Locate the cell with the specified text and output its [x, y] center coordinate. 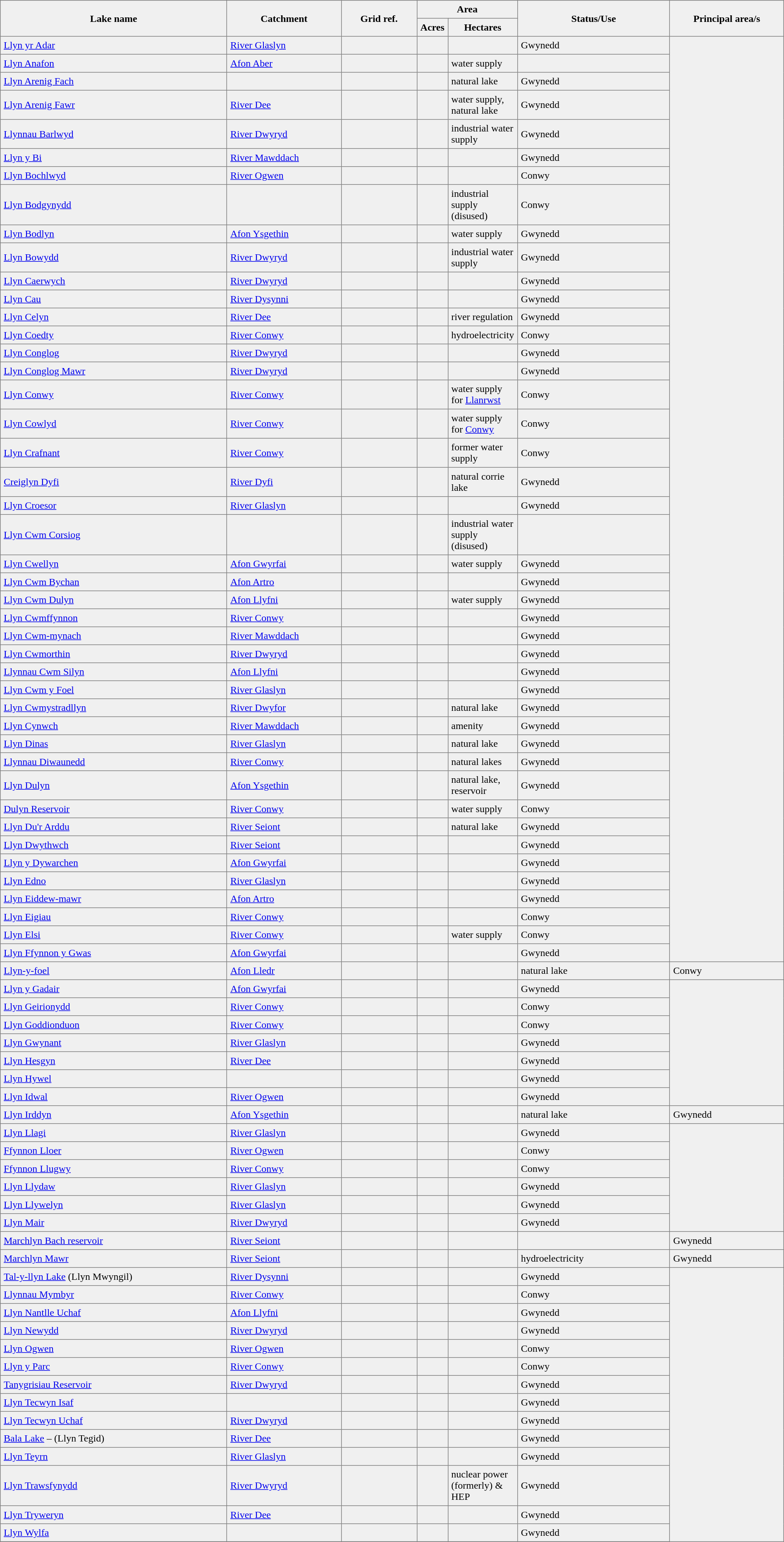
Llyn y Parc [114, 1367]
former water supply [483, 453]
Llyn Cwmorthin [114, 654]
Acres [433, 27]
Llynnau Cwm Silyn [114, 672]
Llyn Bowydd [114, 257]
industrial supply (disused) [483, 205]
Llyn Llagi [114, 1133]
Marchlyn Mawr [114, 1259]
Llyn Llywelyn [114, 1205]
Llyn Du'r Arddu [114, 827]
Llyn Eiddew-mawr [114, 899]
Llyn Crafnant [114, 453]
Llynnau Mymbyr [114, 1295]
Hectares [483, 27]
Llyn Conwy [114, 394]
natural lakes [483, 762]
Llynnau Barlwyd [114, 134]
nuclear power (formerly) & HEP [483, 1486]
Ffynnon Lloer [114, 1151]
Llyn Arenig Fach [114, 81]
Llyn Cau [114, 299]
Llyn Cwmffynnon [114, 618]
Llyn Hesgyn [114, 1061]
Llyn Cwm Dulyn [114, 600]
Llyn Dulyn [114, 785]
Llyn Cwmystradllyn [114, 708]
Llyn Croesor [114, 506]
Grid ref. [379, 18]
Llyn Tecwyn Isaf [114, 1403]
Llynnau Diwaunedd [114, 762]
Catchment [284, 18]
Llyn Cwm Corsiog [114, 535]
Llyn Arenig Fawr [114, 105]
Llyn Idwal [114, 1097]
water supply for Conwy [483, 423]
Llyn Irddyn [114, 1115]
Llyn Dinas [114, 744]
Marchlyn Bach reservoir [114, 1241]
Llyn Dwythwch [114, 845]
Llyn Bodgynydd [114, 205]
Bala Lake – (Llyn Tegid) [114, 1439]
Llyn Llydaw [114, 1187]
Llyn Ffynnon y Gwas [114, 953]
water supply for Llanrwst [483, 394]
Llyn Geirionydd [114, 1007]
Creiglyn Dyfi [114, 482]
Llyn y Gadair [114, 989]
Tanygrisiau Reservoir [114, 1384]
Afon Lledr [284, 971]
Llyn y Bi [114, 158]
Llyn y Dywarchen [114, 863]
Llyn Hywel [114, 1079]
natural lake, reservoir [483, 785]
Llyn Caerwych [114, 281]
Llyn Newydd [114, 1331]
Llyn-y-foel [114, 971]
Llyn Gwynant [114, 1043]
water supply, natural lake [483, 105]
Lake name [114, 18]
Area [467, 10]
Llyn Conglog Mawr [114, 371]
Llyn Bochlwyd [114, 176]
River Dwyfor [284, 708]
Afon Aber [284, 63]
river regulation [483, 317]
Llyn Nantlle Uchaf [114, 1312]
industrial water supply (disused) [483, 535]
Llyn Trawsfynydd [114, 1486]
Llyn Tecwyn Uchaf [114, 1420]
amenity [483, 726]
Llyn yr Adar [114, 45]
Llyn Cowlyd [114, 423]
Ffynnon Llugwy [114, 1169]
natural corrie lake [483, 482]
Llyn Mair [114, 1223]
River Dyfi [284, 482]
Llyn Coedty [114, 335]
Llyn Goddionduon [114, 1025]
Status/Use [593, 18]
Llyn Celyn [114, 317]
Tal-y-llyn Lake (Llyn Mwyngil) [114, 1277]
Llyn Conglog [114, 353]
Llyn Teyrn [114, 1456]
Llyn Wylfa [114, 1533]
Llyn Cwm Bychan [114, 582]
Llyn Eigiau [114, 917]
Llyn Anafon [114, 63]
Llyn Bodlyn [114, 234]
Llyn Edno [114, 881]
Llyn Cwm-mynach [114, 636]
Dulyn Reservoir [114, 809]
Llyn Cynwch [114, 726]
Llyn Elsi [114, 935]
Llyn Cwm y Foel [114, 690]
Principal area/s [727, 18]
Llyn Tryweryn [114, 1515]
Llyn Cwellyn [114, 564]
Llyn Ogwen [114, 1348]
